Determine the [x, y] coordinate at the center of the cell enclosing the given text.  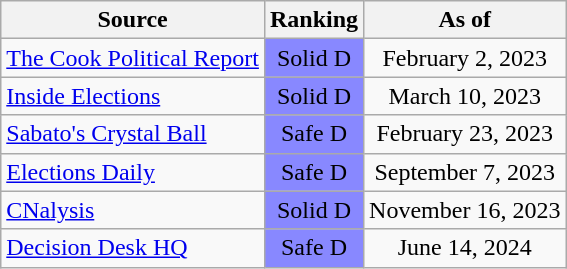
November 16, 2023 [465, 210]
The Cook Political Report [133, 58]
February 23, 2023 [465, 134]
Sabato's Crystal Ball [133, 134]
June 14, 2024 [465, 248]
As of [465, 20]
February 2, 2023 [465, 58]
Elections Daily [133, 172]
Source [133, 20]
Inside Elections [133, 96]
Ranking [314, 20]
March 10, 2023 [465, 96]
Decision Desk HQ [133, 248]
September 7, 2023 [465, 172]
CNalysis [133, 210]
